Pinpoint the cell where the given text exists, returning its [X, Y] midpoint coordinate. 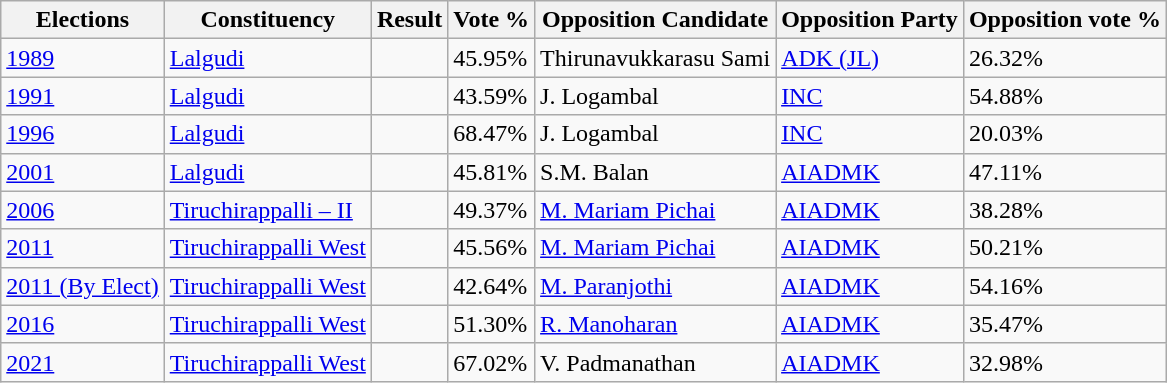
35.47% [1064, 324]
Tiruchirappalli – II [268, 210]
54.16% [1064, 286]
M. Paranjothi [656, 286]
Result [409, 20]
45.95% [492, 58]
Opposition vote % [1064, 20]
43.59% [492, 96]
2006 [82, 210]
2011 (By Elect) [82, 286]
45.56% [492, 248]
Opposition Candidate [656, 20]
2001 [82, 172]
Constituency [268, 20]
38.28% [1064, 210]
ADK (JL) [870, 58]
32.98% [1064, 362]
2016 [82, 324]
50.21% [1064, 248]
Thirunavukkarasu Sami [656, 58]
54.88% [1064, 96]
45.81% [492, 172]
49.37% [492, 210]
Opposition Party [870, 20]
67.02% [492, 362]
26.32% [1064, 58]
68.47% [492, 134]
Vote % [492, 20]
51.30% [492, 324]
47.11% [1064, 172]
V. Padmanathan [656, 362]
42.64% [492, 286]
1996 [82, 134]
S.M. Balan [656, 172]
1989 [82, 58]
R. Manoharan [656, 324]
Elections [82, 20]
2021 [82, 362]
20.03% [1064, 134]
2011 [82, 248]
1991 [82, 96]
